Pinpoint the cell where the given text exists, returning its [x, y] midpoint coordinate. 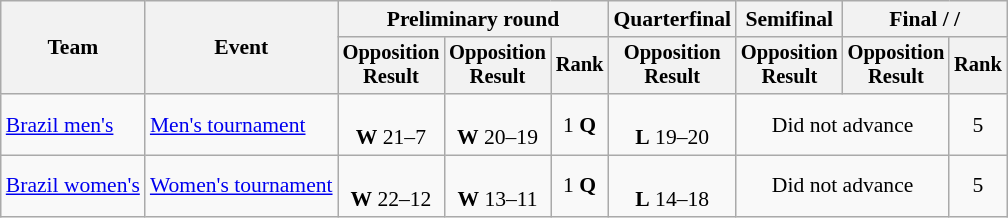
Preliminary round [474, 19]
Team [73, 48]
Brazil women's [73, 186]
Men's tournament [242, 124]
Event [242, 48]
Semifinal [790, 19]
Brazil men's [73, 124]
W 20–19 [498, 124]
L 19–20 [672, 124]
W 21–7 [392, 124]
Final / / [925, 19]
W 22–12 [392, 186]
W 13–11 [498, 186]
Quarterfinal [672, 19]
Women's tournament [242, 186]
L 14–18 [672, 186]
